Pinpoint the cell where the given text exists, returning its (x, y) midpoint coordinate. 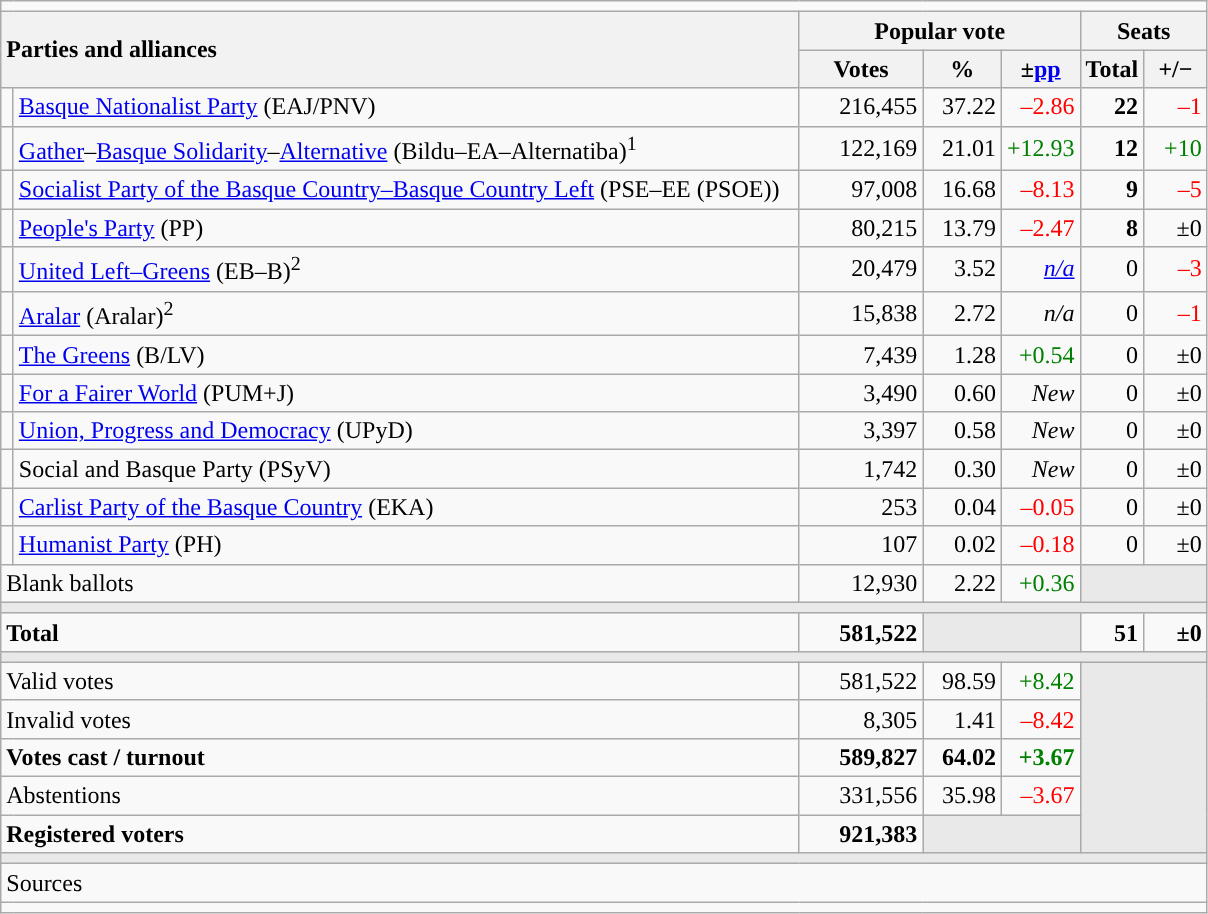
% (962, 69)
7,439 (861, 355)
107 (861, 545)
22 (1112, 107)
2.72 (962, 314)
253 (861, 507)
12,930 (861, 583)
51 (1112, 632)
15,838 (861, 314)
Aralar (Aralar)2 (406, 314)
Invalid votes (400, 719)
80,215 (861, 228)
2.22 (962, 583)
Registered voters (400, 834)
35.98 (962, 796)
16.68 (962, 190)
0.04 (962, 507)
Votes cast / turnout (400, 758)
+/− (1176, 69)
+10 (1176, 148)
Carlist Party of the Basque Country (EKA) (406, 507)
Gather–Basque Solidarity–Alternative (Bildu–EA–Alternatiba)1 (406, 148)
+0.54 (1040, 355)
–0.18 (1040, 545)
–2.86 (1040, 107)
–8.13 (1040, 190)
64.02 (962, 758)
–3.67 (1040, 796)
1,742 (861, 469)
–0.05 (1040, 507)
12 (1112, 148)
Abstentions (400, 796)
97,008 (861, 190)
8,305 (861, 719)
122,169 (861, 148)
0.02 (962, 545)
Sources (604, 883)
8 (1112, 228)
People's Party (PP) (406, 228)
9 (1112, 190)
Social and Basque Party (PSyV) (406, 469)
+0.36 (1040, 583)
331,556 (861, 796)
98.59 (962, 681)
Socialist Party of the Basque Country–Basque Country Left (PSE–EE (PSOE)) (406, 190)
Union, Progress and Democracy (UPyD) (406, 431)
–5 (1176, 190)
±pp (1040, 69)
United Left–Greens (EB–B)2 (406, 270)
Valid votes (400, 681)
3,397 (861, 431)
The Greens (B/LV) (406, 355)
–2.47 (1040, 228)
0.58 (962, 431)
Basque Nationalist Party (EAJ/PNV) (406, 107)
–3 (1176, 270)
1.28 (962, 355)
3.52 (962, 270)
Seats (1144, 31)
1.41 (962, 719)
+3.67 (1040, 758)
+12.93 (1040, 148)
216,455 (861, 107)
3,490 (861, 393)
Votes (861, 69)
+8.42 (1040, 681)
0.60 (962, 393)
37.22 (962, 107)
For a Fairer World (PUM+J) (406, 393)
Blank ballots (400, 583)
Popular vote (940, 31)
21.01 (962, 148)
13.79 (962, 228)
–8.42 (1040, 719)
921,383 (861, 834)
589,827 (861, 758)
Parties and alliances (400, 50)
Humanist Party (PH) (406, 545)
20,479 (861, 270)
0.30 (962, 469)
